Detect which cell encompasses the target text, then output its [X, Y] center coordinate. 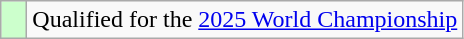
Qualified for the 2025 World Championship [245, 20]
